Return the (x, y) coordinate for the center point of the cell that contains the specified text.  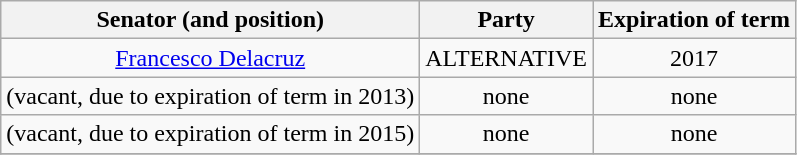
ALTERNATIVE (506, 58)
(vacant, due to expiration of term in 2015) (210, 134)
2017 (694, 58)
Party (506, 20)
Expiration of term (694, 20)
(vacant, due to expiration of term in 2013) (210, 96)
Senator (and position) (210, 20)
Francesco Delacruz (210, 58)
